Detect which cell encompasses the target text, then output its (X, Y) center coordinate. 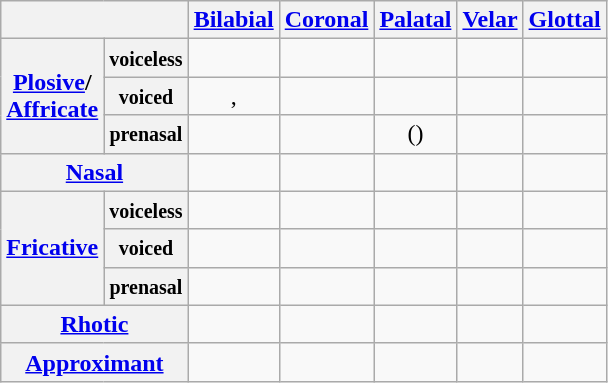
Velar (490, 20)
Fricative (52, 248)
Rhotic (94, 324)
Glottal (564, 20)
Nasal (94, 172)
() (416, 134)
, (234, 96)
Palatal (416, 20)
Bilabial (234, 20)
Plosive/Affricate (52, 96)
Coronal (326, 20)
Approximant (94, 362)
